Find where the given text appears and provide that cell's center as (X, Y) coordinate. 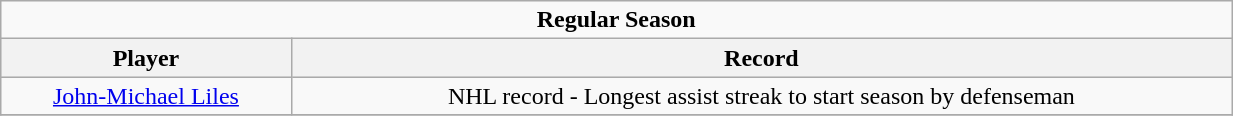
John-Michael Liles (146, 96)
NHL record - Longest assist streak to start season by defenseman (761, 96)
Record (761, 58)
Regular Season (616, 20)
Player (146, 58)
